From the cell containing the given text, extract its center point as [x, y] coordinate. 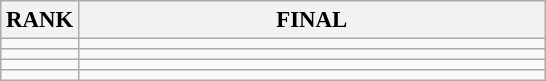
RANK [40, 20]
FINAL [312, 20]
